Pinpoint the cell where the given text exists, returning its [x, y] midpoint coordinate. 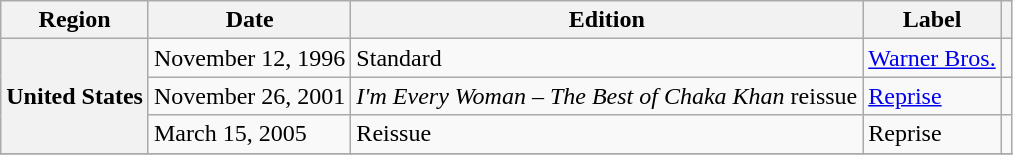
Region [75, 20]
November 12, 1996 [249, 58]
Standard [607, 58]
November 26, 2001 [249, 96]
Warner Bros. [932, 58]
Date [249, 20]
Label [932, 20]
March 15, 2005 [249, 134]
United States [75, 96]
Edition [607, 20]
Reissue [607, 134]
I'm Every Woman – The Best of Chaka Khan reissue [607, 96]
